Provide the (x, y) coordinate of the cell's center where the given text is located.  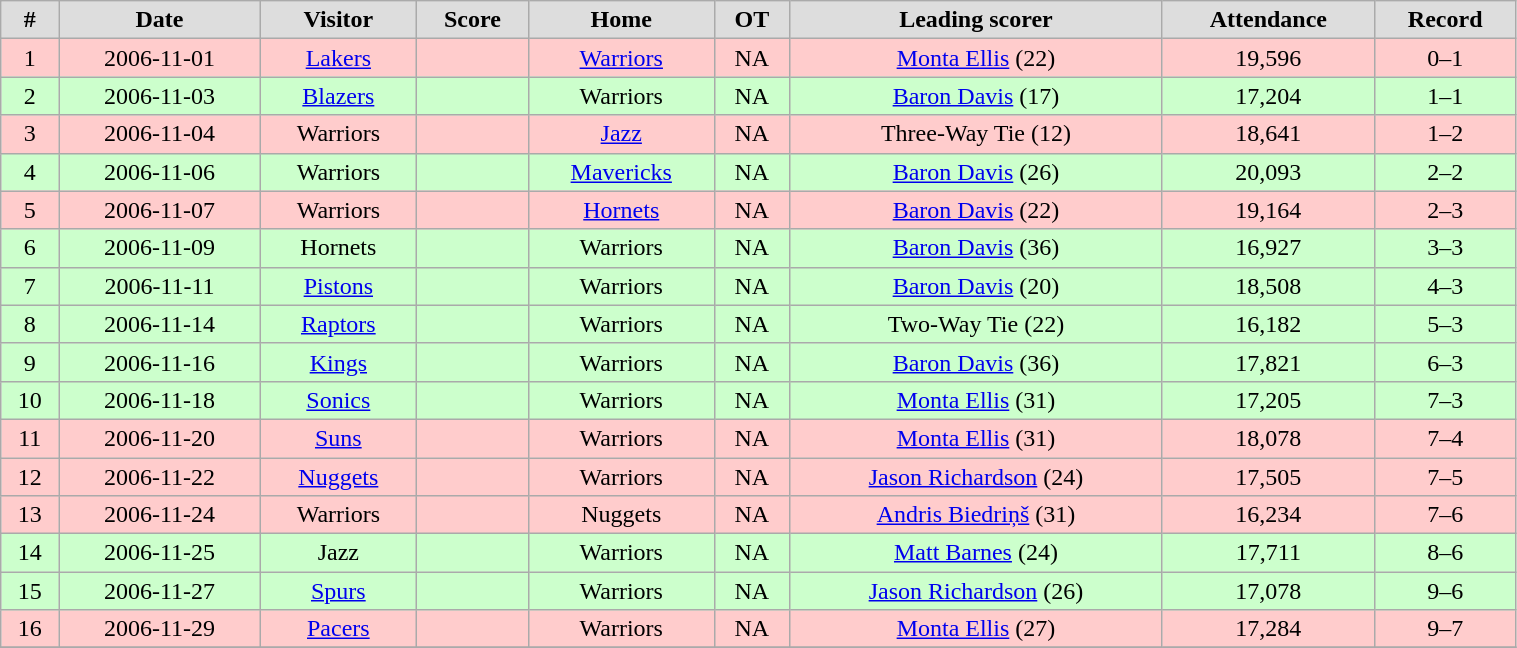
9 (30, 362)
Andris Biedriņš (31) (976, 515)
Jason Richardson (24) (976, 477)
17,205 (1268, 400)
Sonics (338, 400)
2006-11-16 (160, 362)
1 (30, 58)
2006-11-07 (160, 210)
17,204 (1268, 96)
18,508 (1268, 286)
7 (30, 286)
0–1 (1445, 58)
Kings (338, 362)
Pistons (338, 286)
5 (30, 210)
Blazers (338, 96)
17,505 (1268, 477)
20,093 (1268, 172)
2006-11-14 (160, 324)
5–3 (1445, 324)
3 (30, 134)
7–4 (1445, 438)
18,641 (1268, 134)
4 (30, 172)
1–2 (1445, 134)
Date (160, 20)
Three-Way Tie (12) (976, 134)
Suns (338, 438)
2006-11-18 (160, 400)
2006-11-20 (160, 438)
4–3 (1445, 286)
Score (472, 20)
19,596 (1268, 58)
17,821 (1268, 362)
Raptors (338, 324)
16,234 (1268, 515)
14 (30, 553)
Record (1445, 20)
Lakers (338, 58)
Matt Barnes (24) (976, 553)
Visitor (338, 20)
Attendance (1268, 20)
Monta Ellis (22) (976, 58)
2006-11-03 (160, 96)
2 (30, 96)
17,284 (1268, 629)
7–6 (1445, 515)
Baron Davis (22) (976, 210)
16,927 (1268, 248)
11 (30, 438)
Mavericks (621, 172)
12 (30, 477)
6–3 (1445, 362)
3–3 (1445, 248)
2006-11-29 (160, 629)
16,182 (1268, 324)
Leading scorer (976, 20)
OT (752, 20)
Monta Ellis (27) (976, 629)
10 (30, 400)
7–5 (1445, 477)
Baron Davis (17) (976, 96)
2006-11-04 (160, 134)
16 (30, 629)
2006-11-06 (160, 172)
2006-11-27 (160, 591)
6 (30, 248)
2006-11-22 (160, 477)
1–1 (1445, 96)
2006-11-11 (160, 286)
2006-11-24 (160, 515)
Baron Davis (20) (976, 286)
17,711 (1268, 553)
Baron Davis (26) (976, 172)
17,078 (1268, 591)
8 (30, 324)
18,078 (1268, 438)
8–6 (1445, 553)
Home (621, 20)
9–7 (1445, 629)
Jason Richardson (26) (976, 591)
19,164 (1268, 210)
15 (30, 591)
2006-11-01 (160, 58)
Two-Way Tie (22) (976, 324)
Pacers (338, 629)
2–2 (1445, 172)
2006-11-25 (160, 553)
2006-11-09 (160, 248)
9–6 (1445, 591)
13 (30, 515)
7–3 (1445, 400)
2–3 (1445, 210)
Spurs (338, 591)
# (30, 20)
